Extract the (X, Y) coordinate from the center of the cell holding the provided text.  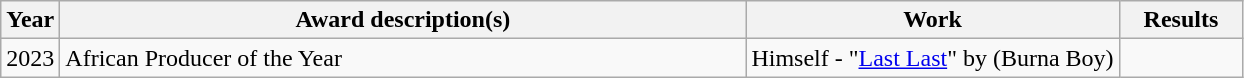
Work (932, 20)
African Producer of the Year (403, 58)
2023 (30, 58)
Year (30, 20)
Himself - "Last Last" by (Burna Boy) (932, 58)
Award description(s) (403, 20)
Results (1181, 20)
